Return the (X, Y) coordinate for the center point of the cell that contains the specified text.  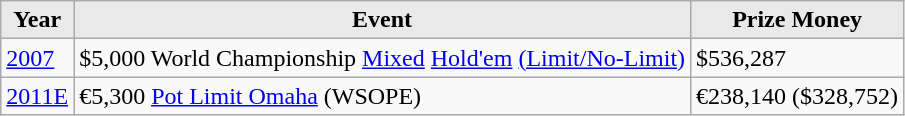
2011E (38, 96)
Year (38, 20)
Prize Money (798, 20)
$536,287 (798, 58)
€5,300 Pot Limit Omaha (WSOPE) (382, 96)
$5,000 World Championship Mixed Hold'em (Limit/No-Limit) (382, 58)
€238,140 ($328,752) (798, 96)
2007 (38, 58)
Event (382, 20)
